Output the [X, Y] coordinate of the center of the cell containing the given text.  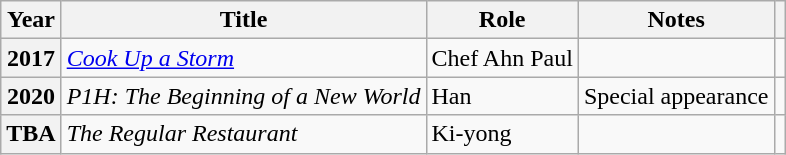
2017 [31, 58]
Notes [676, 20]
Chef Ahn Paul [502, 58]
P1H: The Beginning of a New World [244, 96]
2020 [31, 96]
Role [502, 20]
Special appearance [676, 96]
Cook Up a Storm [244, 58]
Title [244, 20]
The Regular Restaurant [244, 134]
Year [31, 20]
TBA [31, 134]
Han [502, 96]
Ki-yong [502, 134]
